Find where the given text appears and provide that cell's center as (x, y) coordinate. 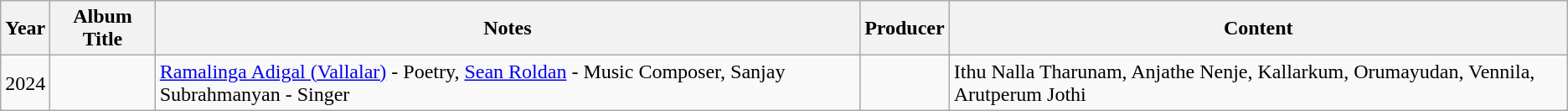
Album Title (102, 29)
Ramalinga Adigal (Vallalar) - Poetry, Sean Roldan - Music Composer, Sanjay Subrahmanyan - Singer (508, 82)
Producer (905, 29)
Content (1258, 29)
Ithu Nalla Tharunam, Anjathe Nenje, Kallarkum, Orumayudan, Vennila, Arutperum Jothi (1258, 82)
Year (25, 29)
2024 (25, 82)
Notes (508, 29)
